Determine the [x, y] coordinate at the center of the cell enclosing the given text.  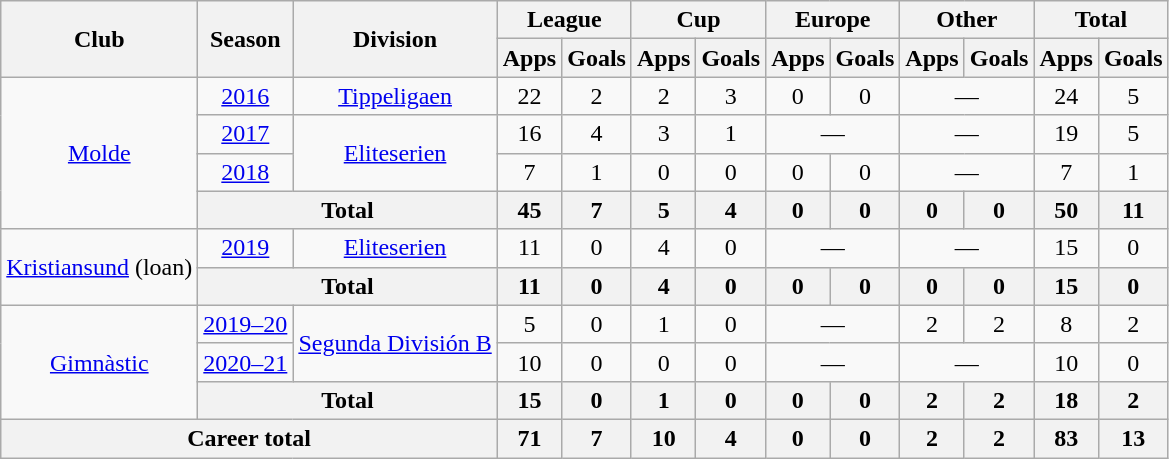
Club [100, 39]
Gimnàstic [100, 362]
2020–21 [246, 362]
24 [1066, 96]
50 [1066, 210]
71 [529, 438]
Tippeligaen [395, 96]
Europe [833, 20]
2019–20 [246, 324]
2019 [246, 248]
22 [529, 96]
Cup [698, 20]
Kristiansund (loan) [100, 267]
Segunda División B [395, 343]
Season [246, 39]
2018 [246, 172]
Career total [249, 438]
45 [529, 210]
2017 [246, 134]
18 [1066, 400]
83 [1066, 438]
Molde [100, 153]
16 [529, 134]
8 [1066, 324]
13 [1133, 438]
19 [1066, 134]
League [564, 20]
Other [967, 20]
Division [395, 39]
2016 [246, 96]
